Scan for the cell matching the given text and deliver its (X, Y) coordinate at center. 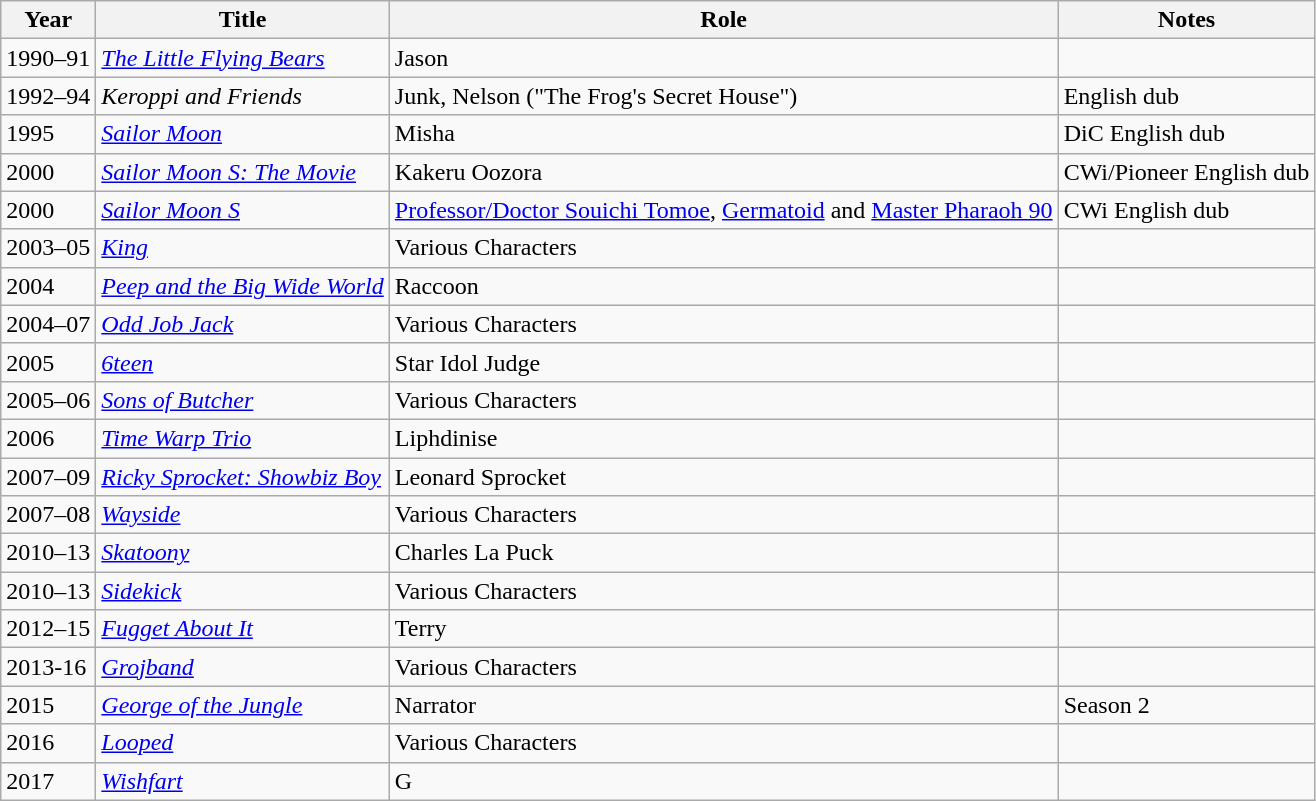
2007–09 (48, 477)
1995 (48, 134)
Season 2 (1186, 705)
Jason (724, 58)
Junk, Nelson ("The Frog's Secret House") (724, 96)
King (242, 248)
1992–94 (48, 96)
Skatoony (242, 553)
2013-16 (48, 667)
Leonard Sprocket (724, 477)
Sailor Moon S (242, 210)
Ricky Sprocket: Showbiz Boy (242, 477)
Narrator (724, 705)
Time Warp Trio (242, 438)
Raccoon (724, 286)
DiC English dub (1186, 134)
2016 (48, 743)
Looped (242, 743)
Odd Job Jack (242, 324)
G (724, 781)
CWi English dub (1186, 210)
George of the Jungle (242, 705)
Peep and the Big Wide World (242, 286)
2005–06 (48, 400)
1990–91 (48, 58)
Wishfart (242, 781)
6teen (242, 362)
Kakeru Oozora (724, 172)
Sons of Butcher (242, 400)
Sailor Moon S: The Movie (242, 172)
Misha (724, 134)
2005 (48, 362)
Charles La Puck (724, 553)
2017 (48, 781)
Year (48, 20)
2004–07 (48, 324)
Star Idol Judge (724, 362)
Role (724, 20)
Grojband (242, 667)
2006 (48, 438)
Professor/Doctor Souichi Tomoe, Germatoid and Master Pharaoh 90 (724, 210)
2007–08 (48, 515)
Keroppi and Friends (242, 96)
The Little Flying Bears (242, 58)
Wayside (242, 515)
2004 (48, 286)
Fugget About It (242, 629)
2003–05 (48, 248)
Sailor Moon (242, 134)
Notes (1186, 20)
2015 (48, 705)
Sidekick (242, 591)
Title (242, 20)
English dub (1186, 96)
Liphdinise (724, 438)
CWi/Pioneer English dub (1186, 172)
Terry (724, 629)
2012–15 (48, 629)
